For the text-containing cell, return its midpoint in (X, Y) coordinate format. 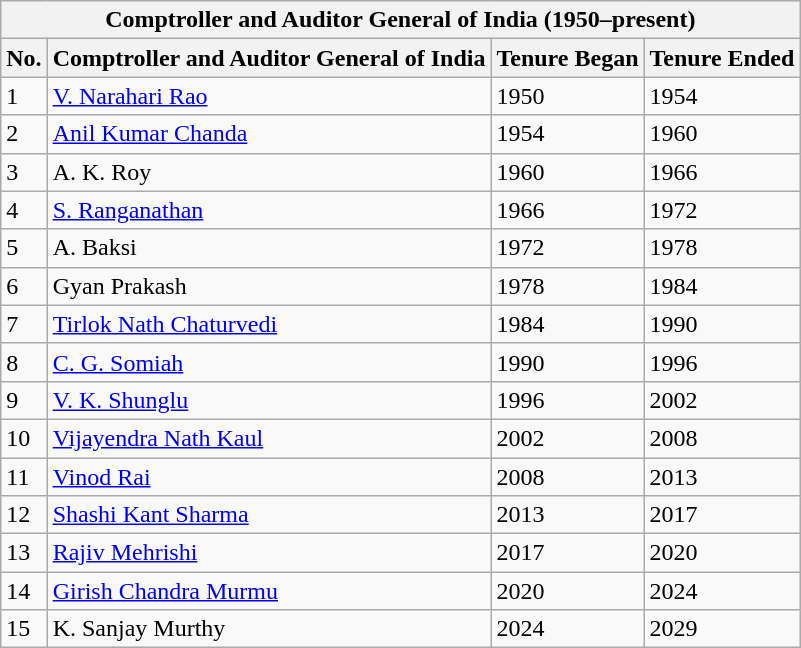
2 (24, 134)
6 (24, 286)
Shashi Kant Sharma (269, 515)
8 (24, 362)
4 (24, 210)
Rajiv Mehrishi (269, 553)
1950 (568, 96)
Tirlok Nath Chaturvedi (269, 324)
Girish Chandra Murmu (269, 591)
No. (24, 58)
Vinod Rai (269, 477)
S. Ranganathan (269, 210)
7 (24, 324)
5 (24, 248)
9 (24, 400)
15 (24, 629)
14 (24, 591)
1 (24, 96)
A. K. Roy (269, 172)
11 (24, 477)
13 (24, 553)
Tenure Began (568, 58)
Tenure Ended (722, 58)
Vijayendra Nath Kaul (269, 438)
12 (24, 515)
C. G. Somiah (269, 362)
A. Baksi (269, 248)
Comptroller and Auditor General of India (1950–present) (400, 20)
Comptroller and Auditor General of India (269, 58)
2029 (722, 629)
Gyan Prakash (269, 286)
K. Sanjay Murthy (269, 629)
V. Narahari Rao (269, 96)
10 (24, 438)
Anil Kumar Chanda (269, 134)
V. K. Shunglu (269, 400)
3 (24, 172)
